Find where the given text appears and provide that cell's center as (X, Y) coordinate. 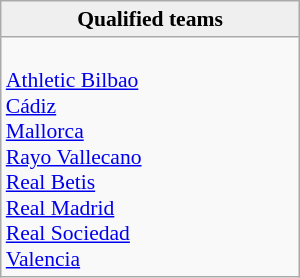
Athletic Bilbao Cádiz Mallorca Rayo Vallecano Real Betis Real Madrid Real Sociedad Valencia (150, 157)
Qualified teams (150, 19)
